Provide the (x, y) coordinate of the cell's center where the given text is located.  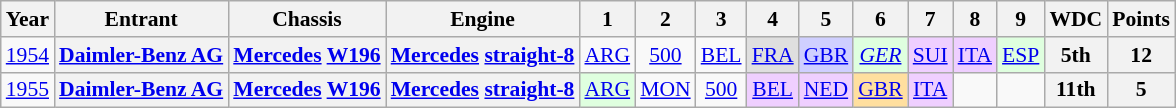
8 (975, 19)
7 (930, 19)
4 (773, 19)
1 (607, 19)
Engine (483, 19)
NED (826, 90)
GER (880, 55)
11th (1076, 90)
6 (880, 19)
ESP (1020, 55)
MON (666, 90)
FRA (773, 55)
Chassis (306, 19)
Year (28, 19)
3 (722, 19)
1954 (28, 55)
WDC (1076, 19)
2 (666, 19)
Entrant (141, 19)
9 (1020, 19)
SUI (930, 55)
12 (1141, 55)
Points (1141, 19)
1955 (28, 90)
5th (1076, 55)
